Pinpoint the cell where the given text exists, returning its [x, y] midpoint coordinate. 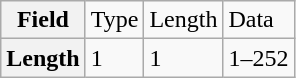
Data [258, 20]
Type [114, 20]
1–252 [258, 58]
Field [43, 20]
